Identify which cell holds the provided text, then report its [X, Y] central coordinate. 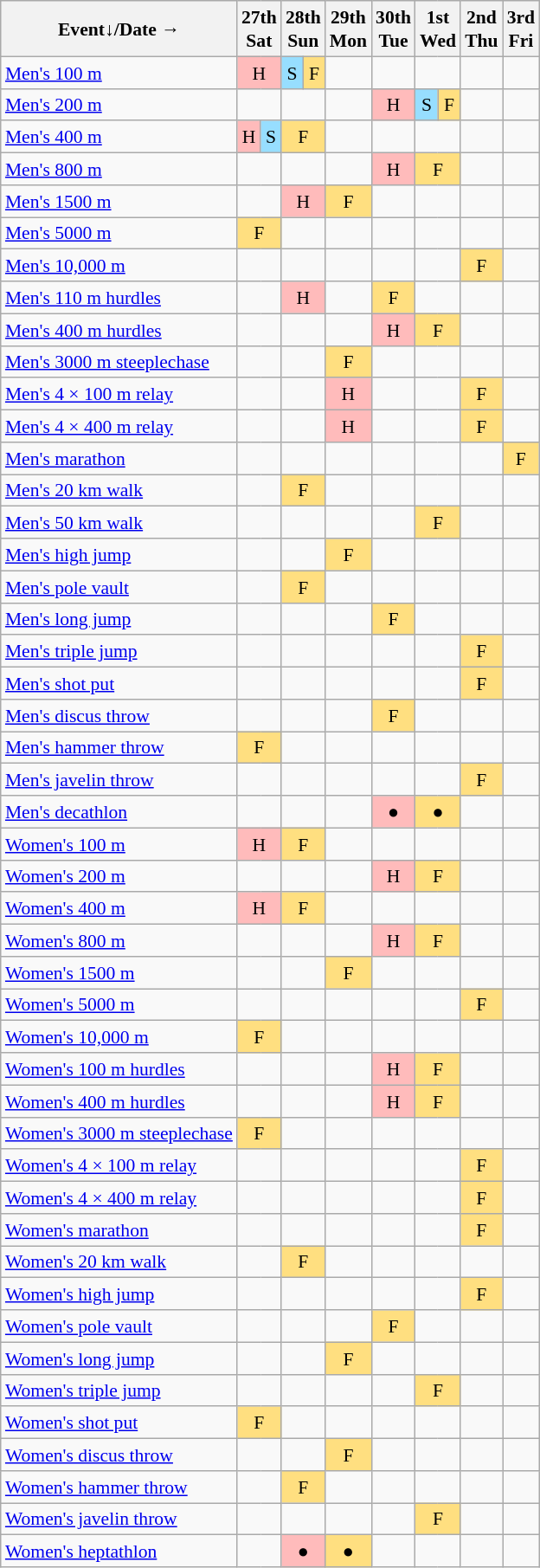
28thSun [303, 29]
Women's long jump [119, 1358]
Women's 200 m [119, 876]
Women's javelin throw [119, 1519]
Women's marathon [119, 1229]
Men's 20 km walk [119, 490]
Women's pole vault [119, 1326]
Men's high jump [119, 554]
Women's 4 × 400 m relay [119, 1197]
Women's 1500 m [119, 971]
Men's 4 × 100 m relay [119, 393]
Men's 200 m [119, 104]
Women's 4 × 100 m relay [119, 1165]
Men's long jump [119, 618]
3rdFri [521, 29]
Women's 100 m hurdles [119, 1068]
Women's 3000 m steeplechase [119, 1132]
Men's 110 m hurdles [119, 298]
Women's high jump [119, 1294]
Men's triple jump [119, 651]
Women's triple jump [119, 1391]
Men's 800 m [119, 168]
Men's 400 m hurdles [119, 329]
29thMon [348, 29]
27thSat [260, 29]
Men's shot put [119, 682]
Men's javelin throw [119, 779]
Women's 400 m [119, 907]
Women's discus throw [119, 1455]
Men's 100 m [119, 73]
Women's 20 km walk [119, 1261]
Men's 400 m [119, 137]
Men's 4 × 400 m relay [119, 426]
Men's 5000 m [119, 232]
Men's discus throw [119, 715]
Men's 1500 m [119, 201]
Event↓/Date → [119, 29]
Women's hammer throw [119, 1486]
Men's 10,000 m [119, 265]
Women's 5000 m [119, 1004]
Women's heptathlon [119, 1552]
Men's marathon [119, 457]
2ndThu [481, 29]
Women's 100 m [119, 843]
Men's hammer throw [119, 746]
30thTue [393, 29]
Men's decathlon [119, 812]
Women's 400 m hurdles [119, 1101]
Men's 50 km walk [119, 523]
Women's 10,000 m [119, 1037]
Men's 3000 m steeplechase [119, 362]
Men's pole vault [119, 587]
Women's shot put [119, 1422]
Women's 800 m [119, 940]
1stWed [438, 29]
